Pinpoint the cell where the given text exists, returning its [x, y] midpoint coordinate. 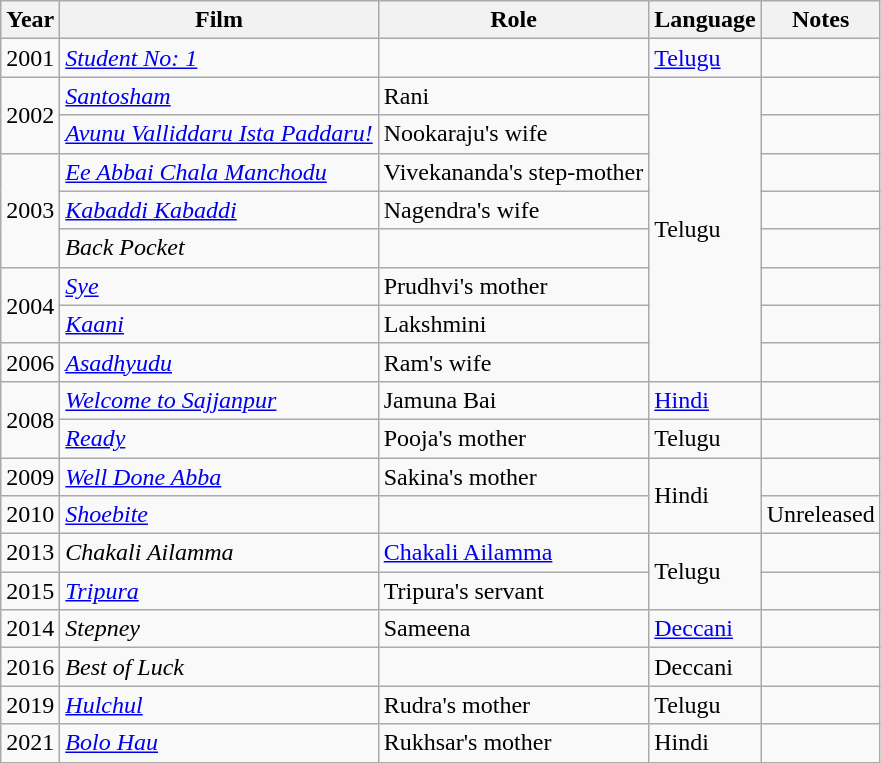
Santosham [219, 96]
2002 [30, 115]
2009 [30, 477]
Film [219, 20]
Pooja's mother [514, 438]
Rudra's mother [514, 705]
Ready [219, 438]
Avunu Valliddaru Ista Paddaru! [219, 134]
Kaani [219, 324]
Back Pocket [219, 248]
Kabaddi Kabaddi [219, 210]
2015 [30, 591]
Unreleased [820, 515]
2019 [30, 705]
Ram's wife [514, 362]
Nagendra's wife [514, 210]
Asadhyudu [219, 362]
Ee Abbai Chala Manchodu [219, 172]
2013 [30, 553]
Notes [820, 20]
2003 [30, 210]
Role [514, 20]
2014 [30, 629]
Tripura's servant [514, 591]
2001 [30, 58]
Sameena [514, 629]
Language [705, 20]
Year [30, 20]
Nookaraju's wife [514, 134]
Hulchul [219, 705]
2006 [30, 362]
Best of Luck [219, 667]
Welcome to Sajjanpur [219, 400]
Shoebite [219, 515]
Bolo Hau [219, 743]
Sakina's mother [514, 477]
Prudhvi's mother [514, 286]
2016 [30, 667]
2008 [30, 419]
Vivekananda's step-mother [514, 172]
2004 [30, 305]
2010 [30, 515]
Rukhsar's mother [514, 743]
2021 [30, 743]
Tripura [219, 591]
Well Done Abba [219, 477]
Stepney [219, 629]
Rani [514, 96]
Sye [219, 286]
Jamuna Bai [514, 400]
Student No: 1 [219, 58]
Lakshmini [514, 324]
